Find where the given text appears and provide that cell's center as (x, y) coordinate. 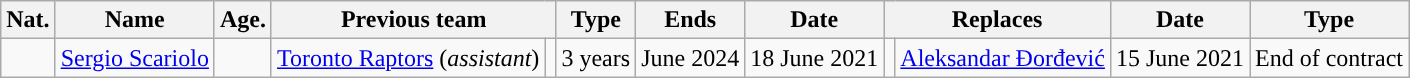
End of contract (1330, 58)
Toronto Raptors (assistant) (408, 58)
Age. (242, 20)
Name (134, 20)
Previous team (413, 20)
Aleksandar Đorđević (1003, 58)
15 June 2021 (1180, 58)
Sergio Scariolo (134, 58)
Nat. (28, 20)
Replaces (998, 20)
Ends (690, 20)
June 2024 (690, 58)
18 June 2021 (814, 58)
3 years (596, 58)
